Pinpoint the cell where the given text exists, returning its [x, y] midpoint coordinate. 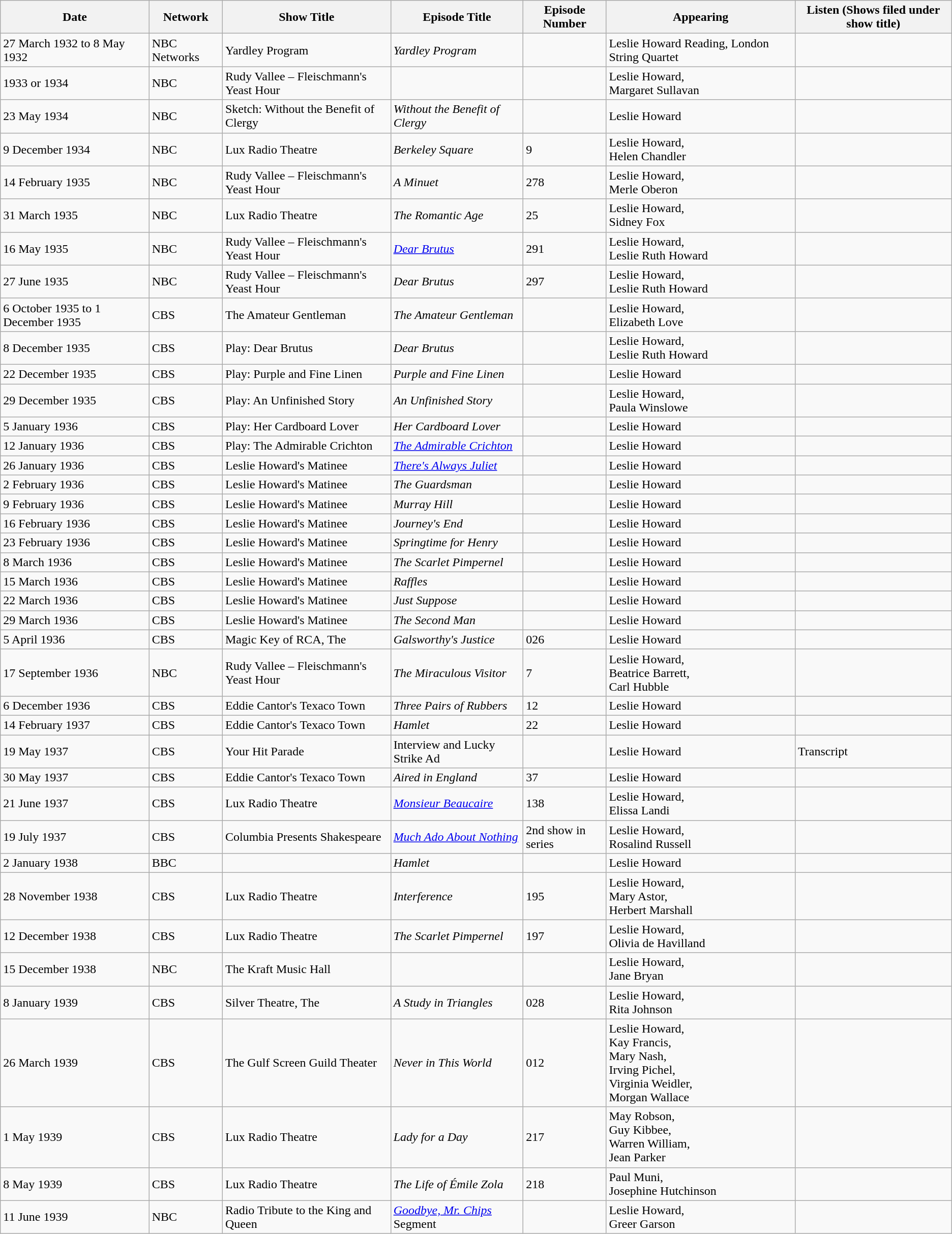
138 [564, 804]
8 May 1939 [75, 1184]
14 February 1935 [75, 182]
1933 or 1934 [75, 83]
Leslie Howard,Margaret Sullavan [701, 83]
2 February 1936 [75, 485]
The Admirable Crichton [457, 446]
Leslie Howard,Mary Astor,Herbert Marshall [701, 896]
Raffles [457, 581]
27 June 1935 [75, 282]
Never in This World [457, 1063]
15 March 1936 [75, 581]
Play: An Unfinished Story [306, 400]
22 [564, 725]
5 April 1936 [75, 639]
An Unfinished Story [457, 400]
Springtime for Henry [457, 543]
291 [564, 248]
9 [564, 150]
A Minuet [457, 182]
12 December 1938 [75, 936]
29 December 1935 [75, 400]
26 January 1936 [75, 465]
Leslie Howard,Kay Francis,Mary Nash,Irving Pichel,Virginia Weidler,Morgan Wallace [701, 1063]
Leslie Howard,Merle Oberon [701, 182]
The Miraculous Visitor [457, 672]
6 December 1936 [75, 706]
Just Suppose [457, 601]
28 November 1938 [75, 896]
There's Always Juliet [457, 465]
Leslie Howard Reading, London String Quartet [701, 50]
12 January 1936 [75, 446]
Leslie Howard, Rosalind Russell [701, 837]
9 February 1936 [75, 504]
The Life of Émile Zola [457, 1184]
026 [564, 639]
The Romantic Age [457, 216]
Galsworthy's Justice [457, 639]
Episode Title [457, 17]
7 [564, 672]
Goodbye, Mr. Chips Segment [457, 1217]
012 [564, 1063]
Lady for a Day [457, 1137]
028 [564, 1002]
NBC Networks [186, 50]
Journey's End [457, 523]
Aired in England [457, 778]
16 May 1935 [75, 248]
278 [564, 182]
11 June 1939 [75, 1217]
Leslie Howard,Rita Johnson [701, 1002]
27 March 1932 to 8 May 1932 [75, 50]
9 December 1934 [75, 150]
31 March 1935 [75, 216]
Listen (Shows filed under show title) [873, 17]
Network [186, 17]
The Gulf Screen Guild Theater [306, 1063]
17 September 1936 [75, 672]
Play: Dear Brutus [306, 348]
16 February 1936 [75, 523]
Leslie Howard,Helen Chandler [701, 150]
Much Ado About Nothing [457, 837]
Leslie Howard,Beatrice Barrett,Carl Hubble [701, 672]
Your Hit Parade [306, 751]
Leslie Howard,Sidney Fox [701, 216]
May Robson,Guy Kibbee,Warren William,Jean Parker [701, 1137]
Leslie Howard,Paula Winslowe [701, 400]
Silver Theatre, The [306, 1002]
Appearing [701, 17]
Sketch: Without the Benefit of Clergy [306, 116]
14 February 1937 [75, 725]
30 May 1937 [75, 778]
8 March 1936 [75, 562]
Leslie Howard,Greer Garson [701, 1217]
19 May 1937 [75, 751]
The Kraft Music Hall [306, 969]
29 March 1936 [75, 620]
Interference [457, 896]
297 [564, 282]
Leslie Howard,Elissa Landi [701, 804]
Transcript [873, 751]
15 December 1938 [75, 969]
Paul Muni,Josephine Hutchinson [701, 1184]
Interview and Lucky Strike Ad [457, 751]
Leslie Howard,Jane Bryan [701, 969]
Leslie Howard,Olivia de Havilland [701, 936]
217 [564, 1137]
Leslie Howard,Elizabeth Love [701, 314]
2nd show in series [564, 837]
Date [75, 17]
Radio Tribute to the King and Queen [306, 1217]
37 [564, 778]
22 December 1935 [75, 374]
Episode Number [564, 17]
The Guardsman [457, 485]
1 May 1939 [75, 1137]
19 July 1937 [75, 837]
5 January 1936 [75, 427]
Play: Her Cardboard Lover [306, 427]
8 December 1935 [75, 348]
Purple and Fine Linen [457, 374]
22 March 1936 [75, 601]
23 May 1934 [75, 116]
Columbia Presents Shakespeare [306, 837]
12 [564, 706]
Play: The Admirable Crichton [306, 446]
Berkeley Square [457, 150]
Without the Benefit of Clergy [457, 116]
195 [564, 896]
6 October 1935 to 1 December 1935 [75, 314]
218 [564, 1184]
21 June 1937 [75, 804]
Three Pairs of Rubbers [457, 706]
Play: Purple and Fine Linen [306, 374]
BBC [186, 863]
Her Cardboard Lover [457, 427]
Show Title [306, 17]
2 January 1938 [75, 863]
8 January 1939 [75, 1002]
Monsieur Beaucaire [457, 804]
Magic Key of RCA, The [306, 639]
23 February 1936 [75, 543]
26 March 1939 [75, 1063]
The Second Man [457, 620]
Murray Hill [457, 504]
25 [564, 216]
A Study in Triangles [457, 1002]
197 [564, 936]
